Find where the given text appears and provide that cell's center as (X, Y) coordinate. 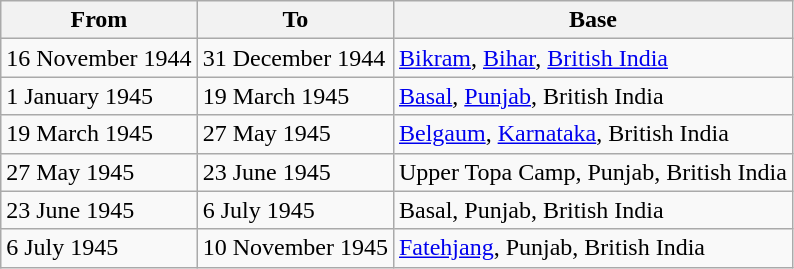
1 January 1945 (99, 96)
Bikram, Bihar, British India (592, 58)
31 December 1944 (295, 58)
From (99, 20)
To (295, 20)
10 November 1945 (295, 248)
Upper Topa Camp, Punjab, British India (592, 172)
16 November 1944 (99, 58)
Belgaum, Karnataka, British India (592, 134)
Base (592, 20)
Fatehjang, Punjab, British India (592, 248)
